Determine the [X, Y] coordinate at the center of the cell enclosing the given text.  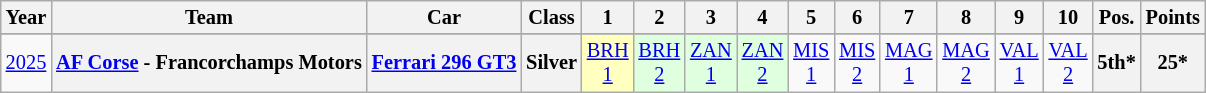
ZAN1 [711, 63]
MAG1 [908, 63]
3 [711, 17]
Class [552, 17]
ZAN2 [763, 63]
Ferrari 296 GT3 [444, 63]
Points [1173, 17]
AF Corse - Francorchamps Motors [208, 63]
7 [908, 17]
Team [208, 17]
5 [811, 17]
1 [608, 17]
Pos. [1117, 17]
9 [1020, 17]
6 [857, 17]
4 [763, 17]
MAG2 [966, 63]
5th* [1117, 63]
MIS2 [857, 63]
BRH1 [608, 63]
BRH2 [659, 63]
10 [1068, 17]
Silver [552, 63]
Year [26, 17]
Car [444, 17]
8 [966, 17]
25* [1173, 63]
VAL2 [1068, 63]
2025 [26, 63]
VAL1 [1020, 63]
MIS1 [811, 63]
2 [659, 17]
